Return the [x, y] coordinate for the center point of the cell that contains the specified text.  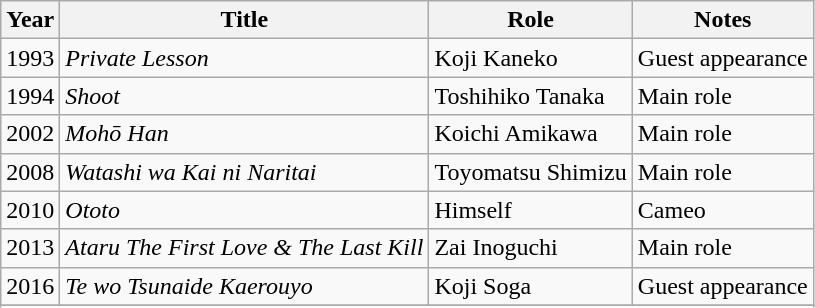
Koichi Amikawa [530, 134]
Shoot [244, 96]
Role [530, 20]
Notes [722, 20]
2010 [30, 210]
Himself [530, 210]
Year [30, 20]
Te wo Tsunaide Kaerouyo [244, 286]
Mohō Han [244, 134]
2013 [30, 248]
Koji Soga [530, 286]
Cameo [722, 210]
Koji Kaneko [530, 58]
Title [244, 20]
2002 [30, 134]
Zai Inoguchi [530, 248]
Watashi wa Kai ni Naritai [244, 172]
Toyomatsu Shimizu [530, 172]
1993 [30, 58]
2008 [30, 172]
Ototo [244, 210]
Ataru The First Love & The Last Kill [244, 248]
Private Lesson [244, 58]
Toshihiko Tanaka [530, 96]
2016 [30, 286]
1994 [30, 96]
